Locate the cell with the specified text and output its [X, Y] center coordinate. 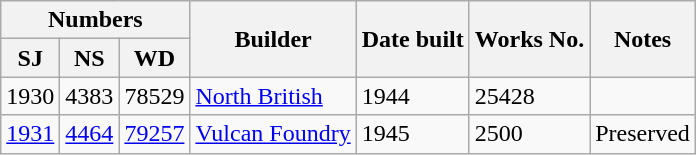
4464 [90, 134]
SJ [30, 58]
North British [273, 96]
Vulcan Foundry [273, 134]
2500 [529, 134]
25428 [529, 96]
1930 [30, 96]
Builder [273, 39]
WD [154, 58]
78529 [154, 96]
Numbers [96, 20]
1931 [30, 134]
1944 [412, 96]
4383 [90, 96]
Works No. [529, 39]
Preserved [643, 134]
NS [90, 58]
Notes [643, 39]
Date built [412, 39]
79257 [154, 134]
1945 [412, 134]
